Extract the [x, y] coordinate from the center of the cell holding the provided text.  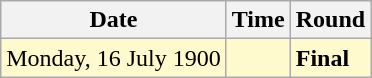
Time [258, 20]
Final [330, 58]
Round [330, 20]
Monday, 16 July 1900 [114, 58]
Date [114, 20]
